Capture the cell that displays the provided text and extract its (X, Y) central coordinate. 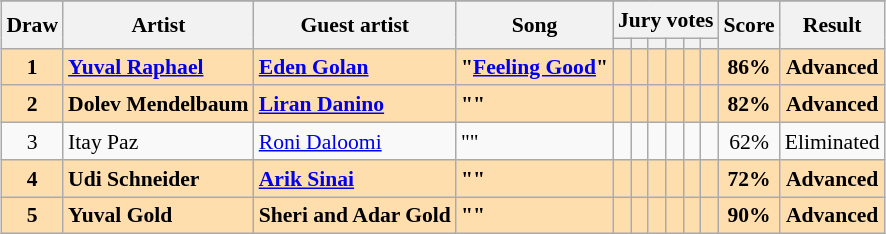
Draw (32, 24)
Arik Sinai (355, 178)
Eden Golan (355, 66)
Song (534, 24)
90% (748, 216)
Roni Daloomi (355, 142)
1 (32, 66)
72% (748, 178)
Artist (158, 24)
"Feeling Good" (534, 66)
Jury votes (666, 20)
82% (748, 104)
Liran Danino (355, 104)
Dolev Mendelbaum (158, 104)
Sheri and Adar Gold (355, 216)
Yuval Gold (158, 216)
Udi Schneider (158, 178)
Guest artist (355, 24)
86% (748, 66)
3 (32, 142)
Eliminated (832, 142)
Score (748, 24)
4 (32, 178)
62% (748, 142)
5 (32, 216)
Itay Paz (158, 142)
Result (832, 24)
Yuval Raphael (158, 66)
2 (32, 104)
